Scan for the cell matching the given text and deliver its (X, Y) coordinate at center. 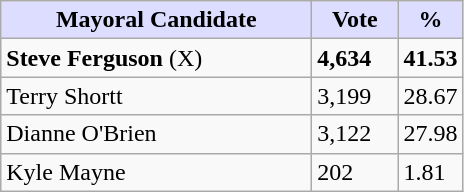
202 (355, 172)
3,199 (355, 96)
41.53 (430, 58)
Vote (355, 20)
Kyle Mayne (156, 172)
4,634 (355, 58)
Terry Shortt (156, 96)
27.98 (430, 134)
Dianne O'Brien (156, 134)
3,122 (355, 134)
Steve Ferguson (X) (156, 58)
1.81 (430, 172)
28.67 (430, 96)
% (430, 20)
Mayoral Candidate (156, 20)
